Find where the given text appears and provide that cell's center as [X, Y] coordinate. 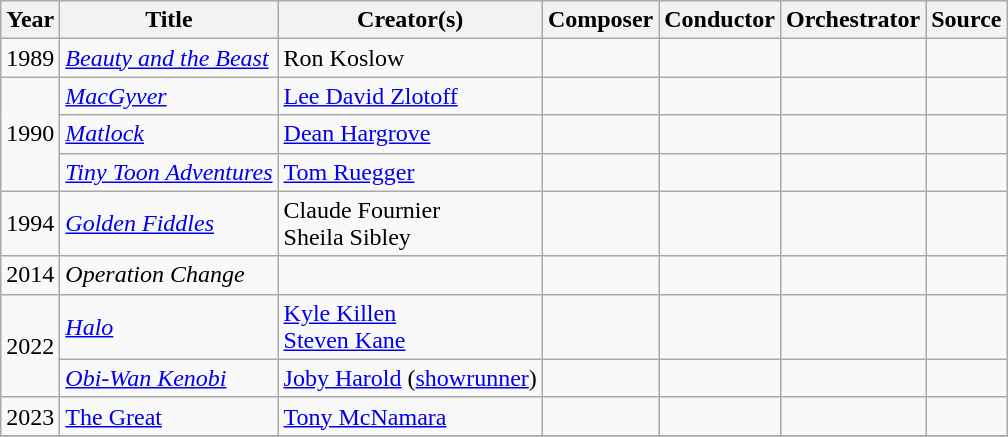
Ron Koslow [410, 58]
Title [169, 20]
MacGyver [169, 96]
Composer [600, 20]
1994 [30, 224]
Creator(s) [410, 20]
Source [966, 20]
Lee David Zlotoff [410, 96]
Joby Harold (showrunner) [410, 378]
Tony McNamara [410, 416]
2014 [30, 275]
The Great [169, 416]
Conductor [720, 20]
Tom Ruegger [410, 172]
Matlock [169, 134]
1990 [30, 134]
Obi-Wan Kenobi [169, 378]
Dean Hargrove [410, 134]
2023 [30, 416]
Claude Fournier Sheila Sibley [410, 224]
Kyle Killen Steven Kane [410, 326]
1989 [30, 58]
Beauty and the Beast [169, 58]
Halo [169, 326]
Golden Fiddles [169, 224]
2022 [30, 346]
Operation Change [169, 275]
Orchestrator [852, 20]
Year [30, 20]
Tiny Toon Adventures [169, 172]
